Pinpoint the cell where the given text exists, returning its (x, y) midpoint coordinate. 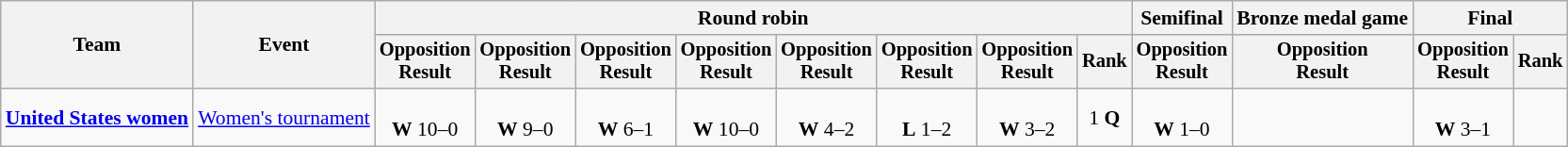
Bronze medal game (1322, 18)
Team (97, 45)
Event (284, 45)
W 4–2 (827, 117)
L 1–2 (927, 117)
United States women (97, 117)
Final (1490, 18)
1 Q (1105, 117)
W 6–1 (625, 117)
W 3–1 (1463, 117)
Round robin (753, 18)
W 3–2 (1026, 117)
Women's tournament (284, 117)
W 1–0 (1183, 117)
Semifinal (1183, 18)
W 9–0 (525, 117)
